Return [X, Y] of the center of cell containing provided text 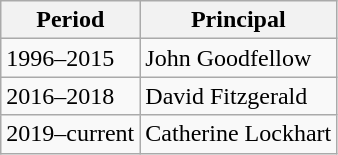
Principal [238, 20]
1996–2015 [70, 58]
2016–2018 [70, 96]
Period [70, 20]
Catherine Lockhart [238, 134]
John Goodfellow [238, 58]
David Fitzgerald [238, 96]
2019–current [70, 134]
